Scan for the cell matching the given text and deliver its (x, y) coordinate at center. 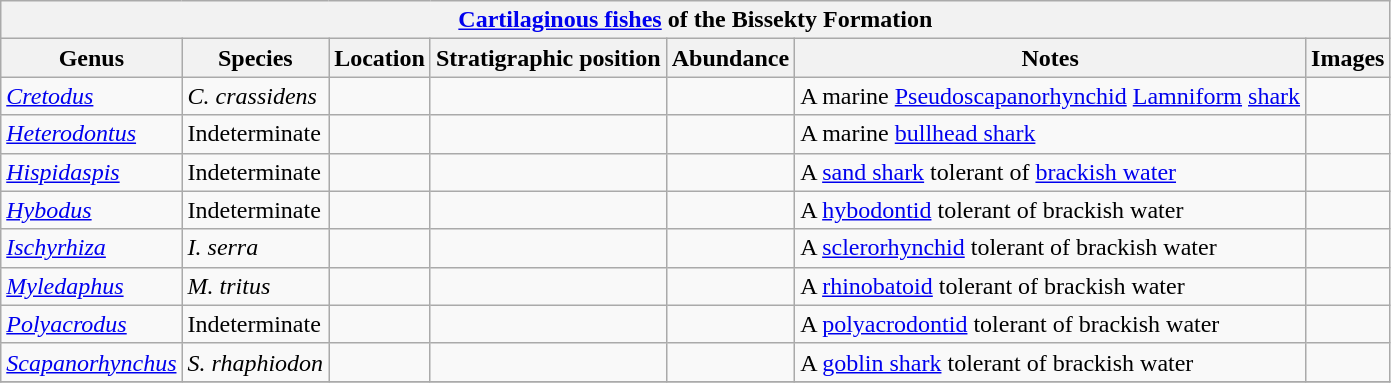
A goblin shark tolerant of brackish water (1050, 362)
Hispidaspis (92, 172)
Heterodontus (92, 134)
Ischyrhiza (92, 248)
Hybodus (92, 210)
M. tritus (256, 286)
Species (256, 58)
A rhinobatoid tolerant of brackish water (1050, 286)
A sclerorhynchid tolerant of brackish water (1050, 248)
Scapanorhynchus (92, 362)
A sand shark tolerant of brackish water (1050, 172)
Cartilaginous fishes of the Bissekty Formation (696, 20)
A marine Pseudoscapanorhynchid Lamniform shark (1050, 96)
Abundance (730, 58)
C. crassidens (256, 96)
Stratigraphic position (548, 58)
A polyacrodontid tolerant of brackish water (1050, 324)
I. serra (256, 248)
Notes (1050, 58)
Images (1348, 58)
Polyacrodus (92, 324)
S. rhaphiodon (256, 362)
A hybodontid tolerant of brackish water (1050, 210)
Cretodus (92, 96)
Genus (92, 58)
Myledaphus (92, 286)
A marine bullhead shark (1050, 134)
Location (380, 58)
